Identify which cell holds the provided text, then report its [X, Y] central coordinate. 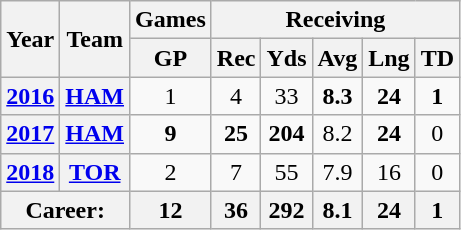
Yds [286, 58]
Receiving [335, 20]
55 [286, 172]
8.2 [338, 134]
GP [171, 58]
7.9 [338, 172]
7 [236, 172]
8.3 [338, 96]
12 [171, 210]
2 [171, 172]
36 [236, 210]
4 [236, 96]
33 [286, 96]
TOR [95, 172]
2017 [30, 134]
2018 [30, 172]
Lng [389, 58]
TD [437, 58]
25 [236, 134]
Career: [66, 210]
Avg [338, 58]
Team [95, 39]
16 [389, 172]
2016 [30, 96]
9 [171, 134]
Year [30, 39]
204 [286, 134]
Rec [236, 58]
292 [286, 210]
Games [171, 20]
8.1 [338, 210]
